Output the (X, Y) coordinate of the center of the cell containing the given text.  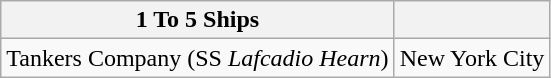
Tankers Company (SS Lafcadio Hearn) (198, 58)
New York City (472, 58)
1 To 5 Ships (198, 20)
